Provide the [X, Y] coordinate of the cell's center where the given text is located.  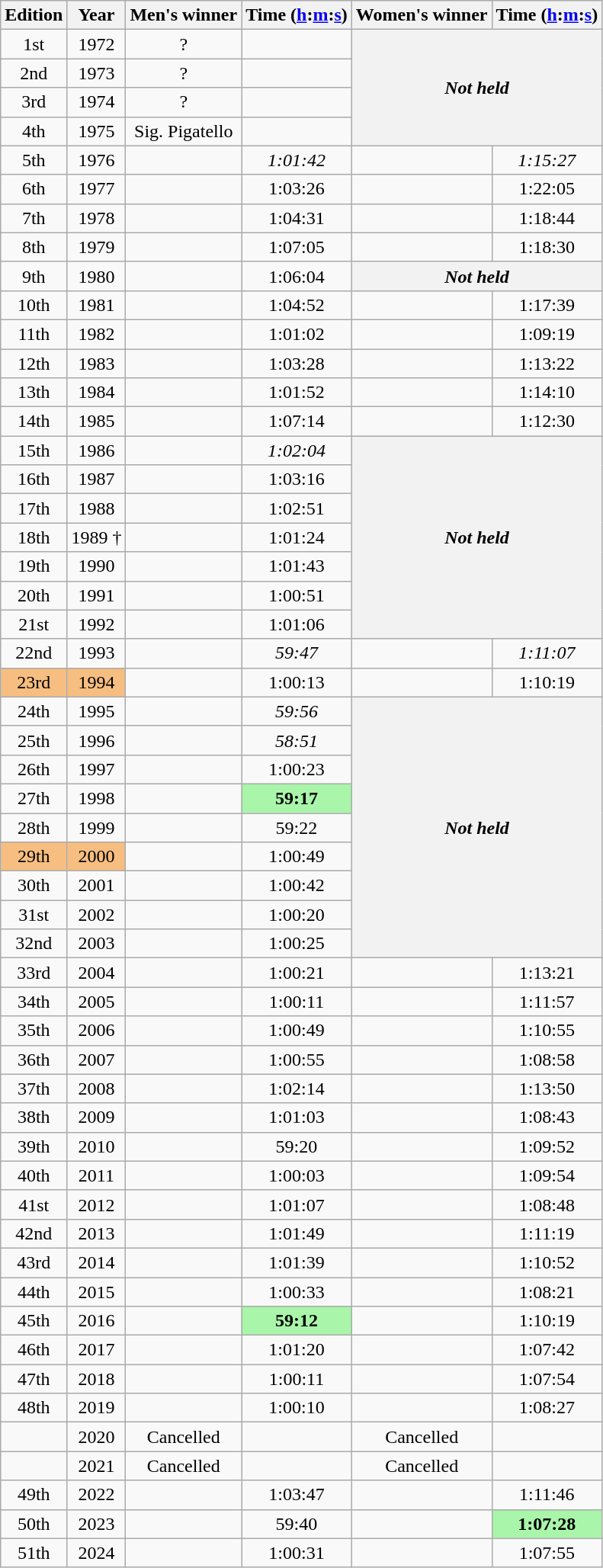
1:09:54 [547, 1175]
8th [34, 247]
1:11:57 [547, 1002]
1:01:52 [297, 393]
2013 [96, 1233]
1:08:48 [547, 1204]
59:17 [297, 798]
50th [34, 1524]
1:07:55 [547, 1553]
1980 [96, 276]
13th [34, 393]
1:01:07 [297, 1204]
25th [34, 740]
20th [34, 595]
33rd [34, 973]
2010 [96, 1146]
1:08:27 [547, 1408]
4th [34, 131]
1998 [96, 798]
1:07:05 [297, 247]
24th [34, 711]
40th [34, 1175]
51th [34, 1553]
2008 [96, 1089]
10th [34, 305]
1976 [96, 160]
2005 [96, 1002]
17th [34, 508]
1993 [96, 653]
1:01:43 [297, 566]
1:12:30 [547, 422]
1:17:39 [547, 305]
1977 [96, 189]
1992 [96, 624]
1:11:46 [547, 1495]
58:51 [297, 740]
1:04:31 [297, 218]
1:02:04 [297, 451]
2024 [96, 1553]
1:01:20 [297, 1350]
1:03:16 [297, 479]
41st [34, 1204]
59:12 [297, 1321]
1974 [96, 102]
1987 [96, 479]
39th [34, 1146]
1:01:02 [297, 334]
1:00:23 [297, 769]
16th [34, 479]
1995 [96, 711]
Women's winner [422, 15]
1:13:21 [547, 973]
1:03:26 [297, 189]
1:00:13 [297, 682]
1990 [96, 566]
1:11:19 [547, 1233]
29th [34, 857]
1:01:49 [297, 1233]
Sig. Pigatello [184, 131]
Edition [34, 15]
31st [34, 915]
34th [34, 1002]
48th [34, 1408]
1:11:07 [547, 653]
1997 [96, 769]
32nd [34, 944]
2007 [96, 1060]
1991 [96, 595]
1:22:05 [547, 189]
1985 [96, 422]
37th [34, 1089]
1:01:24 [297, 537]
1:06:04 [297, 276]
19th [34, 566]
1:00:55 [297, 1060]
1:00:33 [297, 1292]
1st [34, 44]
1:01:39 [297, 1262]
21st [34, 624]
42nd [34, 1233]
2016 [96, 1321]
2004 [96, 973]
1:04:52 [297, 305]
2002 [96, 915]
1:03:28 [297, 364]
1:08:58 [547, 1060]
2023 [96, 1524]
2011 [96, 1175]
38th [34, 1117]
1989 † [96, 537]
1994 [96, 682]
1:01:42 [297, 160]
1:00:51 [297, 595]
1988 [96, 508]
Men's winner [184, 15]
1:00:25 [297, 944]
1973 [96, 73]
3rd [34, 102]
1:00:03 [297, 1175]
2012 [96, 1204]
1981 [96, 305]
1:18:44 [547, 218]
1:13:50 [547, 1089]
1:15:27 [547, 160]
2003 [96, 944]
1:00:10 [297, 1408]
1:08:21 [547, 1292]
1975 [96, 131]
30th [34, 886]
1972 [96, 44]
18th [34, 537]
49th [34, 1495]
59:40 [297, 1524]
1:10:52 [547, 1262]
Year [96, 15]
1:02:14 [297, 1089]
47th [34, 1379]
9th [34, 276]
1:07:28 [547, 1524]
2020 [96, 1437]
1982 [96, 334]
1:01:06 [297, 624]
1:08:43 [547, 1117]
1979 [96, 247]
1:00:21 [297, 973]
1999 [96, 827]
1:00:20 [297, 915]
1996 [96, 740]
26th [34, 769]
2001 [96, 886]
1983 [96, 364]
46th [34, 1350]
1986 [96, 451]
59:56 [297, 711]
2015 [96, 1292]
23rd [34, 682]
12th [34, 364]
11th [34, 334]
1:00:31 [297, 1553]
59:47 [297, 653]
2006 [96, 1031]
2017 [96, 1350]
2009 [96, 1117]
2000 [96, 857]
43rd [34, 1262]
1:14:10 [547, 393]
1:07:54 [547, 1379]
36th [34, 1060]
27th [34, 798]
2021 [96, 1466]
1:13:22 [547, 364]
45th [34, 1321]
59:20 [297, 1146]
1:00:42 [297, 886]
28th [34, 827]
2019 [96, 1408]
1:03:47 [297, 1495]
1:18:30 [547, 247]
2nd [34, 73]
5th [34, 160]
6th [34, 189]
2022 [96, 1495]
1:09:52 [547, 1146]
1:02:51 [297, 508]
2014 [96, 1262]
14th [34, 422]
7th [34, 218]
1:10:55 [547, 1031]
35th [34, 1031]
1:01:03 [297, 1117]
1:09:19 [547, 334]
44th [34, 1292]
1978 [96, 218]
1:07:42 [547, 1350]
15th [34, 451]
22nd [34, 653]
1984 [96, 393]
2018 [96, 1379]
1:07:14 [297, 422]
59:22 [297, 827]
